From the cell containing the given text, extract its center point as (x, y) coordinate. 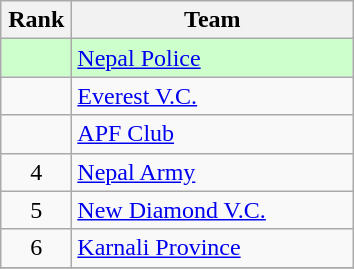
6 (36, 248)
New Diamond V.C. (212, 210)
Rank (36, 20)
5 (36, 210)
Everest V.C. (212, 96)
Nepal Police (212, 58)
Karnali Province (212, 248)
4 (36, 172)
Team (212, 20)
Nepal Army (212, 172)
APF Club (212, 134)
